Search for the cell housing the specified text and yield its (x, y) center coordinate. 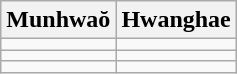
Hwanghae (176, 20)
Munhwaŏ (58, 20)
